Output the [x, y] coordinate of the center of the cell containing the given text.  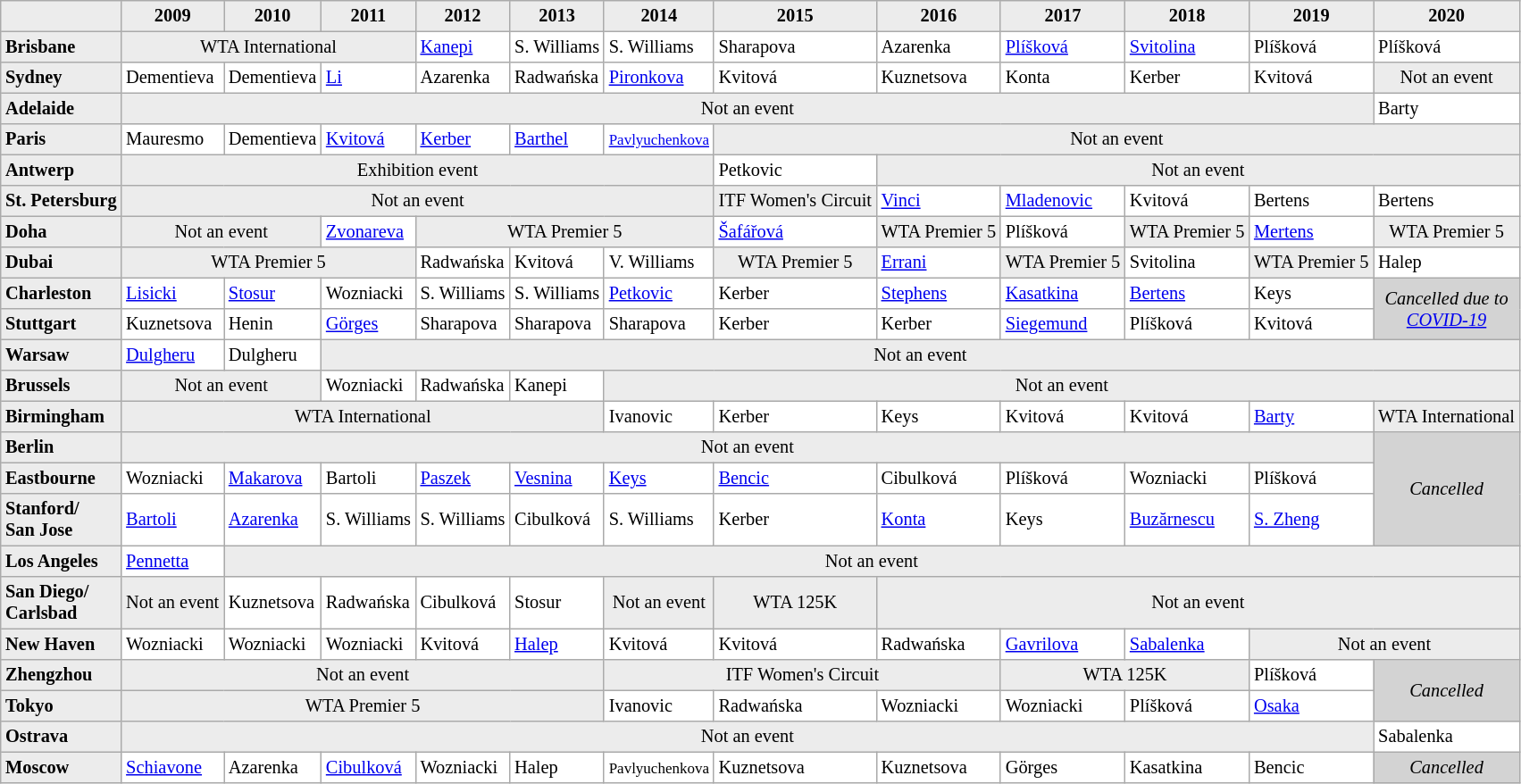
2020 [1447, 16]
Buzărnescu [1188, 520]
Eastbourne [61, 478]
Tokyo [61, 705]
Vesnina [557, 478]
Mertens [1311, 231]
Zhengzhou [61, 675]
San Diego/Carlsbad [61, 603]
Lisicki [173, 293]
Exhibition event [418, 170]
St. Petersburg [61, 201]
2019 [1311, 16]
Birmingham [61, 416]
Pironkova [659, 78]
Errani [938, 263]
Makarova [273, 478]
Mladenovic [1063, 201]
Siegemund [1063, 324]
Charleston [61, 293]
Mauresmo [173, 139]
Ostrava [61, 737]
Stanford/San Jose [61, 520]
Moscow [61, 767]
Šafářová [795, 231]
Cancelled due to COVID-19 [1447, 309]
2016 [938, 16]
V. Williams [659, 263]
Adelaide [61, 108]
Gavrilova [1063, 644]
Pennetta [173, 561]
Paris [61, 139]
Zvonareva [369, 231]
2017 [1063, 16]
2013 [557, 16]
2009 [173, 16]
Doha [61, 231]
Brisbane [61, 46]
2011 [369, 16]
Brussels [61, 386]
Stuttgart [61, 324]
Berlin [61, 447]
Stephens [938, 293]
New Haven [61, 644]
Sydney [61, 78]
2012 [463, 16]
S. Zheng [1311, 520]
Vinci [938, 201]
Dubai [61, 263]
Paszek [463, 478]
Warsaw [61, 354]
2018 [1188, 16]
Los Angeles [61, 561]
Barthel [557, 139]
2010 [273, 16]
Li [369, 78]
Henin [273, 324]
2015 [795, 16]
Antwerp [61, 170]
Schiavone [173, 767]
Osaka [1311, 705]
2014 [659, 16]
